Search for the cell housing the specified text and yield its (x, y) center coordinate. 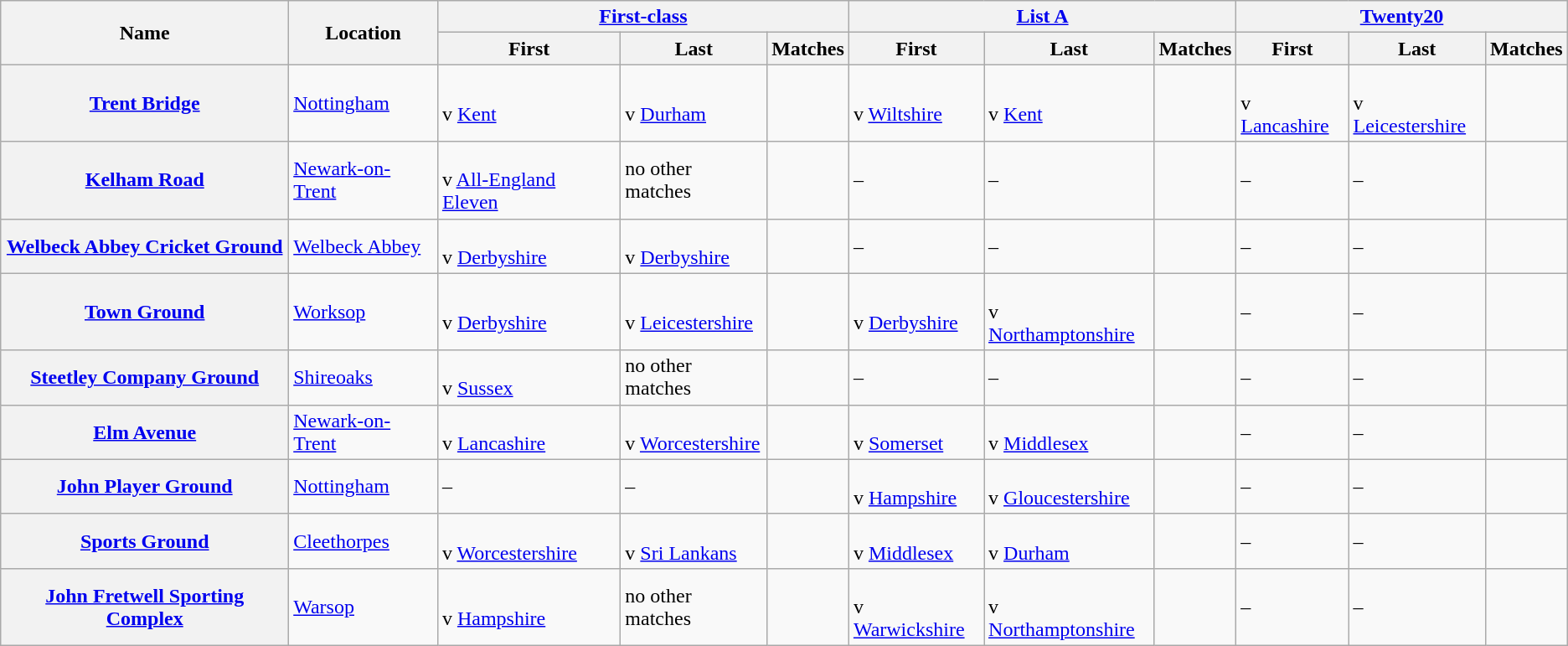
Sports Ground (145, 541)
Location (364, 33)
Welbeck Abbey (364, 246)
v Gloucestershire (1070, 486)
v Wiltshire (916, 103)
Steetley Company Ground (145, 377)
Worksop (364, 312)
Trent Bridge (145, 103)
Kelham Road (145, 180)
John Fretwell Sporting Complex (145, 607)
Elm Avenue (145, 432)
v All-England Eleven (529, 180)
v Sri Lankans (694, 541)
Warsop (364, 607)
v Somerset (916, 432)
v Warwickshire (916, 607)
Twenty20 (1402, 17)
List A (1042, 17)
Cleethorpes (364, 541)
Shireoaks (364, 377)
Welbeck Abbey Cricket Ground (145, 246)
John Player Ground (145, 486)
Town Ground (145, 312)
First-class (643, 17)
Name (145, 33)
v Sussex (529, 377)
